Output the (x, y) coordinate of the center of the cell containing the given text.  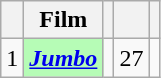
27 (132, 58)
1 (12, 58)
Jumbo (64, 58)
Film (64, 20)
